Return the [X, Y] coordinate for the center point of the cell that contains the specified text.  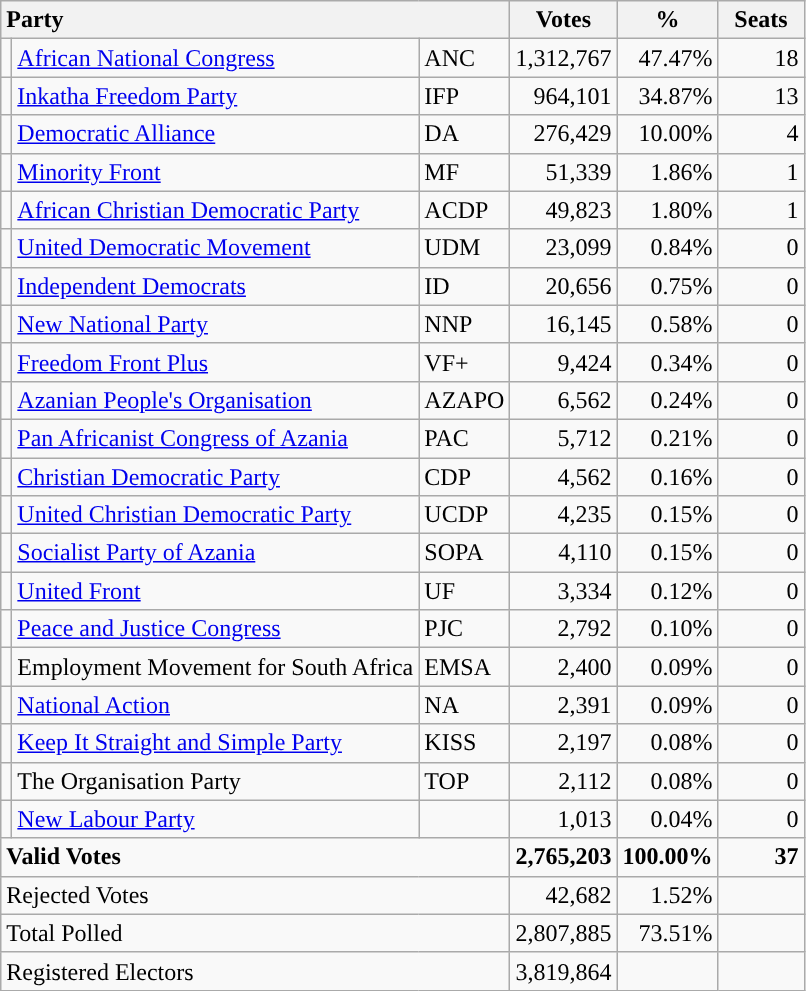
2,391 [564, 705]
0.12% [668, 591]
Independent Democrats [216, 286]
Total Polled [256, 933]
ACDP [464, 210]
0.21% [668, 438]
EMSA [464, 667]
10.00% [668, 134]
2,197 [564, 743]
VF+ [464, 362]
CDP [464, 477]
0.04% [668, 819]
23,099 [564, 248]
UCDP [464, 515]
9,424 [564, 362]
2,400 [564, 667]
276,429 [564, 134]
4,110 [564, 553]
18 [761, 58]
3,819,864 [564, 971]
African National Congress [216, 58]
2,807,885 [564, 933]
0.34% [668, 362]
TOP [464, 781]
0.10% [668, 629]
Seats [761, 20]
IFP [464, 96]
2,792 [564, 629]
United Christian Democratic Party [216, 515]
Socialist Party of Azania [216, 553]
Party [256, 20]
Azanian People's Organisation [216, 400]
2,765,203 [564, 857]
SOPA [464, 553]
Freedom Front Plus [216, 362]
PJC [464, 629]
1.80% [668, 210]
1.86% [668, 172]
1,013 [564, 819]
UDM [464, 248]
47.47% [668, 58]
Votes [564, 20]
6,562 [564, 400]
5,712 [564, 438]
1.52% [668, 895]
16,145 [564, 324]
New Labour Party [216, 819]
0.24% [668, 400]
Peace and Justice Congress [216, 629]
0.75% [668, 286]
Inkatha Freedom Party [216, 96]
0.58% [668, 324]
73.51% [668, 933]
Democratic Alliance [216, 134]
964,101 [564, 96]
United Front [216, 591]
New National Party [216, 324]
51,339 [564, 172]
Valid Votes [256, 857]
Minority Front [216, 172]
42,682 [564, 895]
4,562 [564, 477]
ID [464, 286]
0.84% [668, 248]
Keep It Straight and Simple Party [216, 743]
2,112 [564, 781]
ANC [464, 58]
The Organisation Party [216, 781]
Rejected Votes [256, 895]
49,823 [564, 210]
4 [761, 134]
Christian Democratic Party [216, 477]
KISS [464, 743]
NNP [464, 324]
0.16% [668, 477]
Registered Electors [256, 971]
34.87% [668, 96]
4,235 [564, 515]
20,656 [564, 286]
NA [464, 705]
37 [761, 857]
UF [464, 591]
% [668, 20]
DA [464, 134]
3,334 [564, 591]
MF [464, 172]
1,312,767 [564, 58]
PAC [464, 438]
Pan Africanist Congress of Azania [216, 438]
National Action [216, 705]
Employment Movement for South Africa [216, 667]
AZAPO [464, 400]
13 [761, 96]
United Democratic Movement [216, 248]
African Christian Democratic Party [216, 210]
100.00% [668, 857]
